Find where the given text appears and provide that cell's center as (X, Y) coordinate. 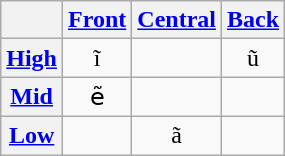
ẽ (98, 97)
Mid (32, 97)
Central (177, 20)
Back (254, 20)
ũ (254, 58)
Front (98, 20)
ĩ (98, 58)
ã (177, 135)
High (32, 58)
Low (32, 135)
